Extract the (x, y) coordinate from the center of the cell holding the provided text.  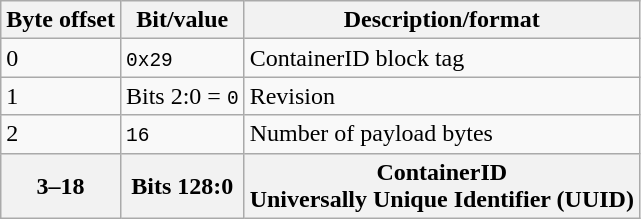
ContainerID Universally Unique Identifier (UUID) (442, 186)
Bits 128:0 (182, 186)
2 (61, 134)
Byte offset (61, 20)
Bit/value (182, 20)
Revision (442, 96)
1 (61, 96)
Bits 2:0 = 0 (182, 96)
3–18 (61, 186)
Description/format (442, 20)
16 (182, 134)
0 (61, 58)
ContainerID block tag (442, 58)
0x29 (182, 58)
Number of payload bytes (442, 134)
